Detect which cell encompasses the target text, then output its [x, y] center coordinate. 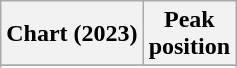
Peakposition [189, 34]
Chart (2023) [72, 34]
